Return [x, y] of the center of cell containing provided text 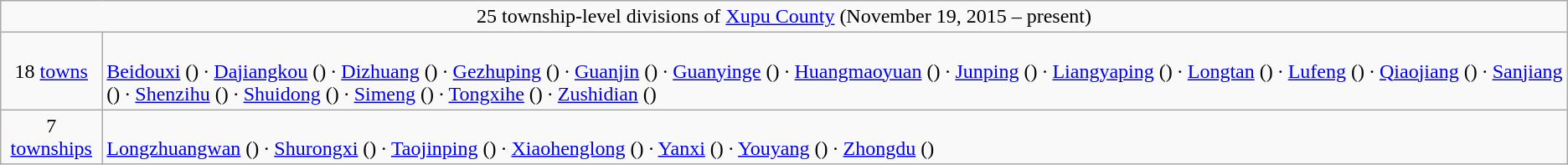
18 towns [52, 71]
Longzhuangwan () · Shurongxi () · Taojinping () · Xiaohenglong () · Yanxi () · Youyang () · Zhongdu () [834, 137]
7 townships [52, 137]
25 township-level divisions of Xupu County (November 19, 2015 – present) [784, 17]
